Detect which cell encompasses the target text, then output its (x, y) center coordinate. 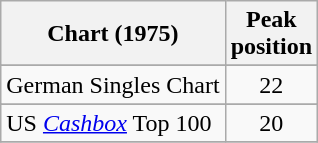
22 (271, 85)
20 (271, 123)
Chart (1975) (113, 34)
Peakposition (271, 34)
German Singles Chart (113, 85)
US Cashbox Top 100 (113, 123)
